Locate the cell with the specified text and output its [x, y] center coordinate. 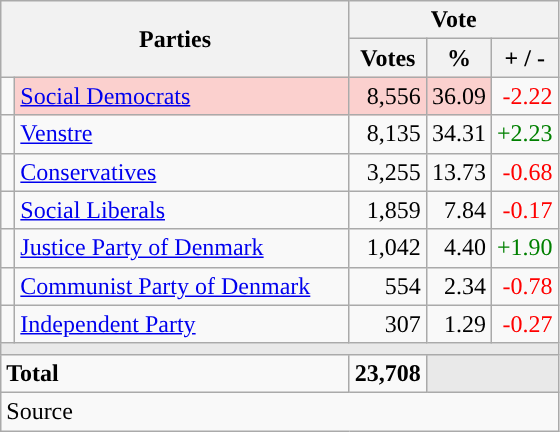
307 [388, 324]
36.09 [458, 96]
4.40 [458, 248]
+ / - [524, 58]
-2.22 [524, 96]
-0.17 [524, 210]
Independent Party [182, 324]
% [458, 58]
1,859 [388, 210]
23,708 [388, 373]
3,255 [388, 172]
Social Democrats [182, 96]
1.29 [458, 324]
554 [388, 286]
+2.23 [524, 134]
1,042 [388, 248]
Justice Party of Denmark [182, 248]
Social Liberals [182, 210]
Votes [388, 58]
34.31 [458, 134]
Parties [176, 39]
+1.90 [524, 248]
-0.78 [524, 286]
2.34 [458, 286]
Venstre [182, 134]
13.73 [458, 172]
-0.68 [524, 172]
8,556 [388, 96]
7.84 [458, 210]
-0.27 [524, 324]
8,135 [388, 134]
Conservatives [182, 172]
Source [280, 411]
Communist Party of Denmark [182, 286]
Total [176, 373]
Vote [454, 20]
